Extract the [x, y] coordinate from the center of the cell holding the provided text.  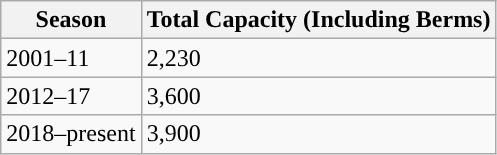
2001–11 [71, 58]
Total Capacity (Including Berms) [318, 20]
2,230 [318, 58]
Season [71, 20]
2018–present [71, 134]
2012–17 [71, 96]
3,600 [318, 96]
3,900 [318, 134]
